Provide the [x, y] coordinate of the cell's center where the given text is located.  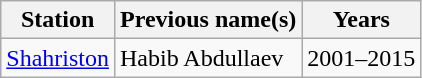
2001–2015 [362, 58]
Shahriston [58, 58]
Previous name(s) [208, 20]
Station [58, 20]
Years [362, 20]
Habib Abdullaev [208, 58]
